Output the (X, Y) coordinate of the center of the cell containing the given text.  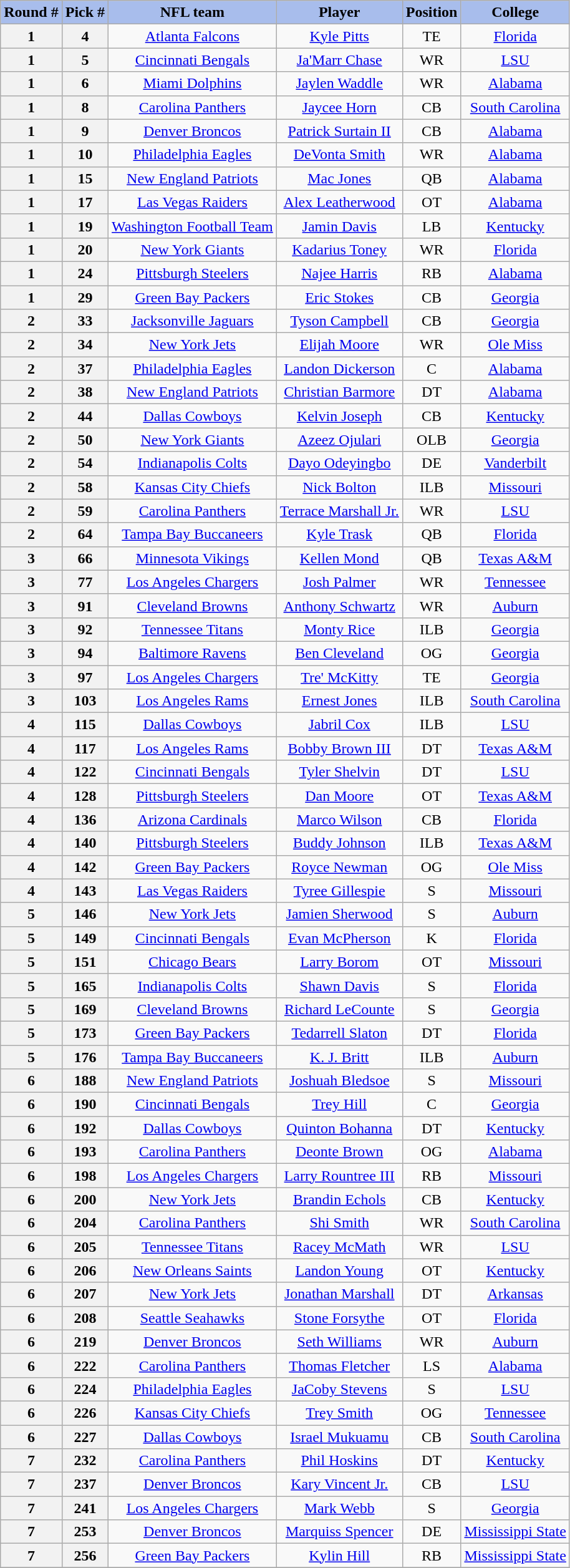
Jamien Sherwood (339, 914)
Shi Smith (339, 1223)
15 (85, 178)
Tedarrell Slaton (339, 1033)
Brandin Echols (339, 1199)
Baltimore Ravens (193, 653)
77 (85, 582)
Landon Dickerson (339, 369)
8 (85, 107)
29 (85, 298)
Stone Forsythe (339, 1318)
Arizona Cardinals (193, 820)
219 (85, 1342)
227 (85, 1436)
198 (85, 1176)
Tyree Gillespie (339, 891)
Arkansas (515, 1294)
232 (85, 1461)
92 (85, 629)
Miami Dolphins (193, 84)
10 (85, 155)
Tyler Shelvin (339, 772)
K (432, 938)
Minnesota Vikings (193, 558)
JaCoby Stevens (339, 1389)
Kary Vincent Jr. (339, 1484)
142 (85, 867)
Seattle Seahawks (193, 1318)
149 (85, 938)
Landon Young (339, 1270)
Nick Bolton (339, 487)
Monty Rice (339, 629)
DeVonta Smith (339, 155)
176 (85, 1057)
Jonathan Marshall (339, 1294)
226 (85, 1413)
33 (85, 321)
253 (85, 1532)
Phil Hoskins (339, 1461)
206 (85, 1270)
Jabril Cox (339, 725)
Tyson Campbell (339, 321)
Jaylen Waddle (339, 84)
58 (85, 487)
117 (85, 748)
Racey McMath (339, 1247)
LB (432, 226)
136 (85, 820)
Marco Wilson (339, 820)
128 (85, 796)
Pick # (85, 12)
OLB (432, 440)
188 (85, 1081)
140 (85, 843)
97 (85, 677)
Royce Newman (339, 867)
Kyle Trask (339, 535)
Najee Harris (339, 273)
44 (85, 416)
Israel Mukuamu (339, 1436)
Position (432, 12)
115 (85, 725)
Ernest Jones (339, 701)
Ben Cleveland (339, 653)
Vanderbilt (515, 463)
Kadarius Toney (339, 249)
222 (85, 1365)
Anthony Schwartz (339, 606)
17 (85, 202)
9 (85, 131)
59 (85, 511)
66 (85, 558)
200 (85, 1199)
143 (85, 891)
Larry Borom (339, 962)
Terrace Marshall Jr. (339, 511)
20 (85, 249)
Marquiss Spencer (339, 1532)
Player (339, 12)
Larry Rountree III (339, 1176)
Jaycee Horn (339, 107)
Kellen Mond (339, 558)
94 (85, 653)
50 (85, 440)
Joshuah Bledsoe (339, 1081)
Kyle Pitts (339, 36)
151 (85, 962)
208 (85, 1318)
146 (85, 914)
224 (85, 1389)
193 (85, 1152)
Kelvin Joseph (339, 416)
54 (85, 463)
Jamin Davis (339, 226)
Christian Barmore (339, 392)
Thomas Fletcher (339, 1365)
103 (85, 701)
169 (85, 1009)
Round # (31, 12)
122 (85, 772)
Tre' McKitty (339, 677)
New Orleans Saints (193, 1270)
Atlanta Falcons (193, 36)
237 (85, 1484)
34 (85, 345)
91 (85, 606)
192 (85, 1128)
256 (85, 1556)
24 (85, 273)
165 (85, 985)
Buddy Johnson (339, 843)
Dan Moore (339, 796)
Washington Football Team (193, 226)
Chicago Bears (193, 962)
Dayo Odeyingbo (339, 463)
Elijah Moore (339, 345)
Bobby Brown III (339, 748)
190 (85, 1105)
Jacksonville Jaguars (193, 321)
Evan McPherson (339, 938)
37 (85, 369)
College (515, 12)
38 (85, 392)
173 (85, 1033)
Mac Jones (339, 178)
205 (85, 1247)
Azeez Ojulari (339, 440)
Josh Palmer (339, 582)
Trey Smith (339, 1413)
Ja'Marr Chase (339, 60)
Deonte Brown (339, 1152)
NFL team (193, 12)
Mark Webb (339, 1508)
Trey Hill (339, 1105)
Kylin Hill (339, 1556)
Eric Stokes (339, 298)
204 (85, 1223)
K. J. Britt (339, 1057)
Alex Leatherwood (339, 202)
Shawn Davis (339, 985)
Richard LeCounte (339, 1009)
64 (85, 535)
Patrick Surtain II (339, 131)
Seth Williams (339, 1342)
Quinton Bohanna (339, 1128)
207 (85, 1294)
LS (432, 1365)
241 (85, 1508)
19 (85, 226)
